Detect which cell encompasses the target text, then output its (X, Y) center coordinate. 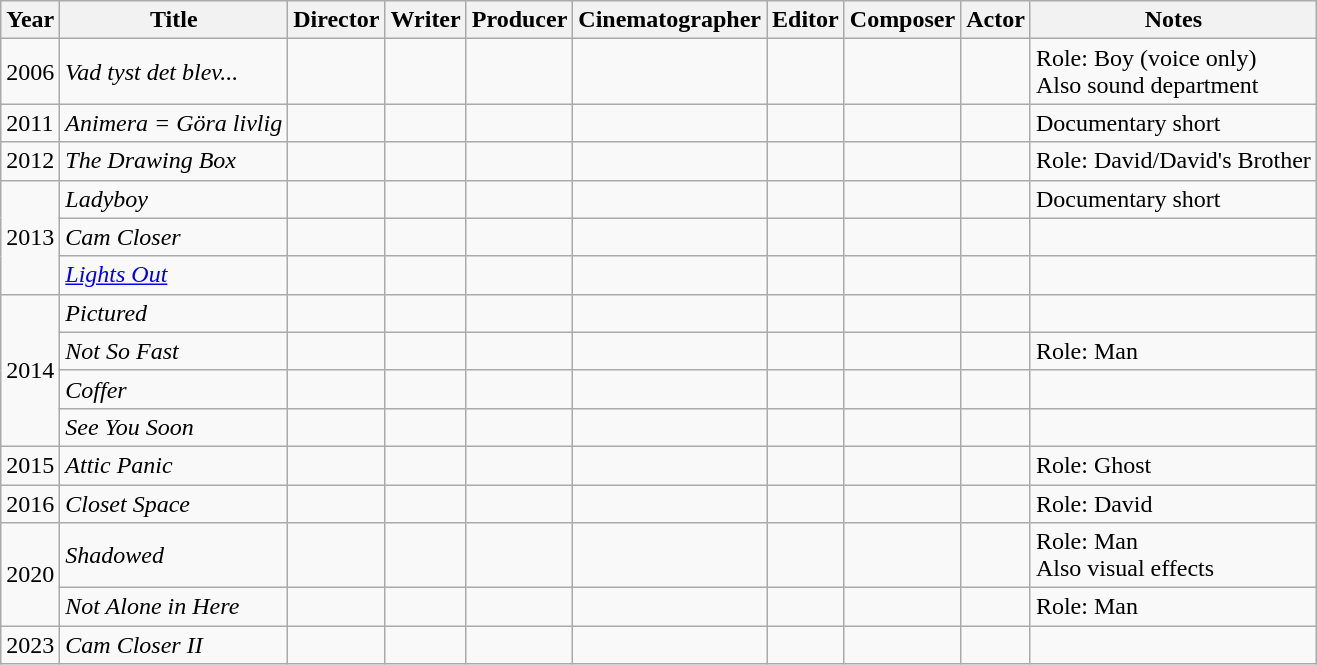
Coffer (174, 389)
Role: Man Also visual effects (1173, 556)
Role: David (1173, 503)
See You Soon (174, 427)
Vad tyst det blev... (174, 72)
Closet Space (174, 503)
2011 (30, 123)
Notes (1173, 20)
2020 (30, 574)
Writer (426, 20)
Composer (902, 20)
Shadowed (174, 556)
Editor (806, 20)
2016 (30, 503)
2013 (30, 237)
Role: Boy (voice only) Also sound department (1173, 72)
Not So Fast (174, 351)
Role: David/David's Brother (1173, 161)
Ladyboy (174, 199)
The Drawing Box (174, 161)
2012 (30, 161)
Cam Closer (174, 237)
Animera = Göra livlig (174, 123)
2015 (30, 465)
Director (336, 20)
Cinematographer (670, 20)
Year (30, 20)
Attic Panic (174, 465)
Pictured (174, 313)
Lights Out (174, 275)
Actor (996, 20)
Role: Ghost (1173, 465)
Producer (520, 20)
2014 (30, 370)
Not Alone in Here (174, 607)
Cam Closer II (174, 645)
2023 (30, 645)
Title (174, 20)
2006 (30, 72)
